Locate the cell with the specified text and output its [X, Y] center coordinate. 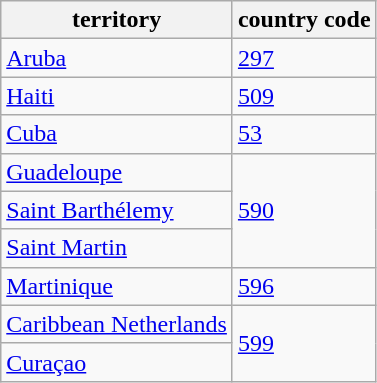
53 [304, 134]
territory [117, 20]
Saint Martin [117, 248]
Saint Barthélemy [117, 210]
Caribbean Netherlands [117, 324]
599 [304, 343]
country code [304, 20]
297 [304, 58]
Guadeloupe [117, 172]
Aruba [117, 58]
596 [304, 286]
Martinique [117, 286]
Curaçao [117, 362]
509 [304, 96]
Cuba [117, 134]
Haiti [117, 96]
590 [304, 210]
